Pinpoint the cell where the given text exists, returning its (x, y) midpoint coordinate. 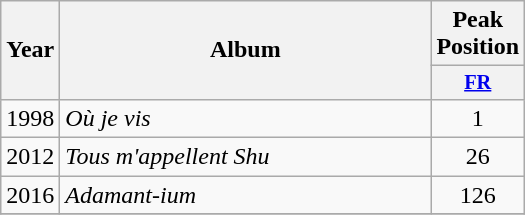
Adamant-ium (246, 195)
1 (478, 118)
Tous m'appellent Shu (246, 157)
1998 (30, 118)
Où je vis (246, 118)
126 (478, 195)
Year (30, 50)
Album (246, 50)
2016 (30, 195)
2012 (30, 157)
26 (478, 157)
FR (478, 83)
Peak Position (478, 34)
